Provide the [X, Y] coordinate of the cell's center where the given text is located.  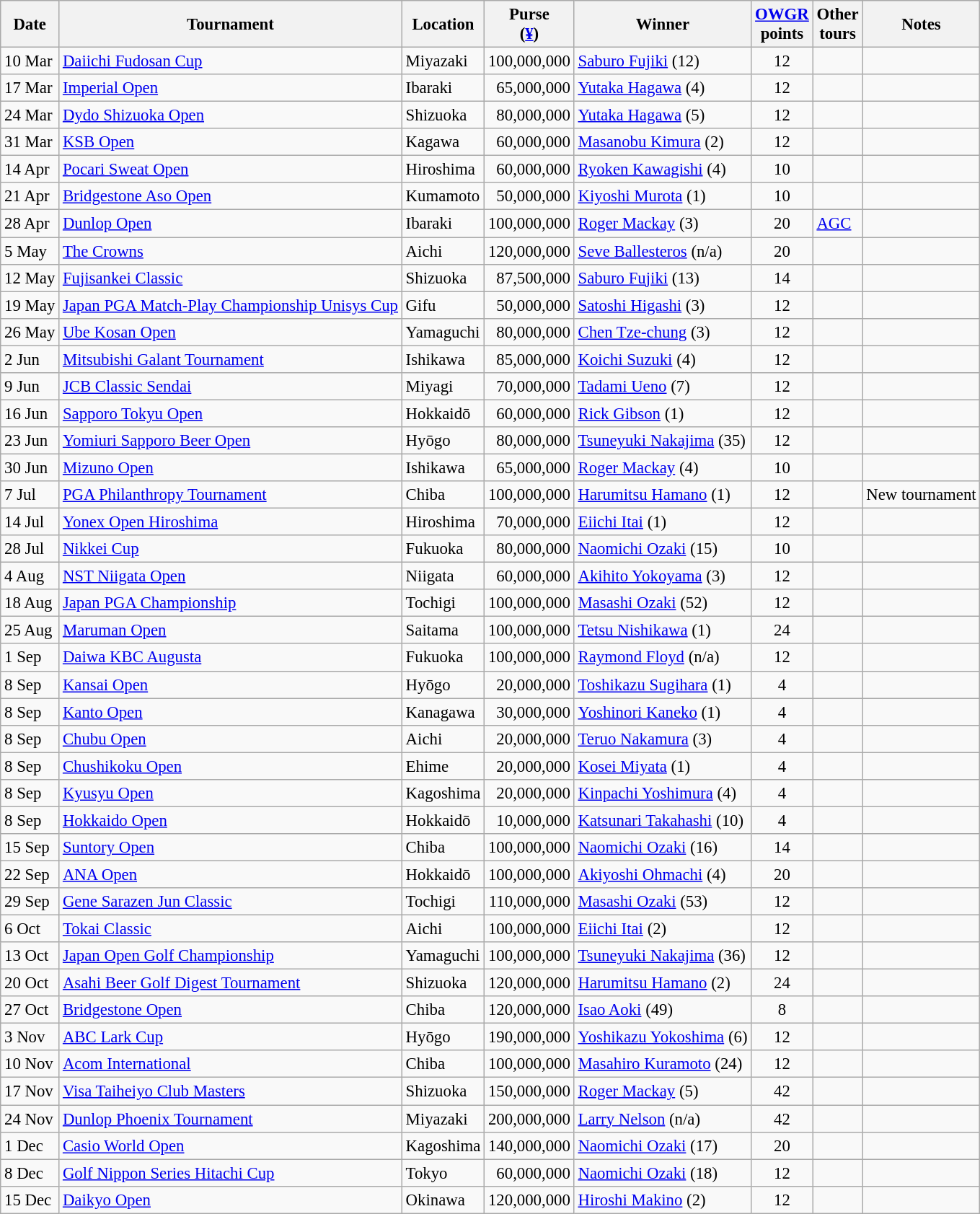
Ryoken Kawagishi (4) [663, 170]
ABC Lark Cup [231, 1037]
The Crowns [231, 251]
Eiichi Itai (1) [663, 522]
Suntory Open [231, 848]
30,000,000 [529, 712]
Imperial Open [231, 88]
190,000,000 [529, 1037]
Mitsubishi Galant Tournament [231, 359]
14 Apr [30, 170]
110,000,000 [529, 902]
Yoshinori Kaneko (1) [663, 712]
Tsuneyuki Nakajima (35) [663, 441]
Yoshikazu Yokoshima (6) [663, 1037]
Masashi Ozaki (52) [663, 603]
Katsunari Takahashi (10) [663, 820]
17 Mar [30, 88]
200,000,000 [529, 1119]
29 Sep [30, 902]
2 Jun [30, 359]
Okinawa [443, 1200]
17 Nov [30, 1091]
Gifu [443, 305]
Akiyoshi Ohmachi (4) [663, 874]
Saburo Fujiki (13) [663, 278]
Yutaka Hagawa (4) [663, 88]
Fujisankei Classic [231, 278]
24 Nov [30, 1119]
Saburo Fujiki (12) [663, 61]
Bridgestone Open [231, 1010]
Dunlop Phoenix Tournament [231, 1119]
Tsuneyuki Nakajima (36) [663, 956]
Seve Ballesteros (n/a) [663, 251]
10 Nov [30, 1064]
Rick Gibson (1) [663, 413]
Notes [922, 25]
KSB Open [231, 142]
Miyagi [443, 387]
Yomiuri Sapporo Beer Open [231, 441]
Roger Mackay (4) [663, 467]
NST Niigata Open [231, 576]
Tournament [231, 25]
28 Apr [30, 224]
Satoshi Higashi (3) [663, 305]
Koichi Suzuki (4) [663, 359]
Maruman Open [231, 630]
30 Jun [30, 467]
Gene Sarazen Jun Classic [231, 902]
Othertours [838, 25]
Kansai Open [231, 685]
OWGRpoints [782, 25]
1 Sep [30, 658]
Ube Kosan Open [231, 332]
Nikkei Cup [231, 549]
Tokyo [443, 1173]
Japan PGA Championship [231, 603]
Chubu Open [231, 739]
7 Jul [30, 495]
Purse(¥) [529, 25]
Asahi Beer Golf Digest Tournament [231, 983]
Isao Aoki (49) [663, 1010]
Naomichi Ozaki (15) [663, 549]
Kyusyu Open [231, 793]
Teruo Nakamura (3) [663, 739]
Saitama [443, 630]
Hokkaido Open [231, 820]
Yutaka Hagawa (5) [663, 115]
Japan PGA Match-Play Championship Unisys Cup [231, 305]
Visa Taiheiyo Club Masters [231, 1091]
10,000,000 [529, 820]
9 Jun [30, 387]
Niigata [443, 576]
Tokai Classic [231, 929]
28 Jul [30, 549]
Dunlop Open [231, 224]
Harumitsu Hamano (1) [663, 495]
Chushikoku Open [231, 766]
Naomichi Ozaki (18) [663, 1173]
24 Mar [30, 115]
Date [30, 25]
23 Jun [30, 441]
31 Mar [30, 142]
8 Dec [30, 1173]
Mizuno Open [231, 467]
Kumamoto [443, 197]
140,000,000 [529, 1145]
20 Oct [30, 983]
21 Apr [30, 197]
Daiichi Fudosan Cup [231, 61]
6 Oct [30, 929]
12 May [30, 278]
PGA Philanthropy Tournament [231, 495]
Tadami Ueno (7) [663, 387]
22 Sep [30, 874]
Roger Mackay (3) [663, 224]
Kiyoshi Murota (1) [663, 197]
Akihito Yokoyama (3) [663, 576]
Eiichi Itai (2) [663, 929]
18 Aug [30, 603]
Kagawa [443, 142]
Daikyo Open [231, 1200]
Golf Nippon Series Hitachi Cup [231, 1173]
3 Nov [30, 1037]
Japan Open Golf Championship [231, 956]
Acom International [231, 1064]
Ehime [443, 766]
Raymond Floyd (n/a) [663, 658]
Daiwa KBC Augusta [231, 658]
Naomichi Ozaki (17) [663, 1145]
Roger Mackay (5) [663, 1091]
8 [782, 1010]
1 Dec [30, 1145]
Dydo Shizuoka Open [231, 115]
15 Sep [30, 848]
Kanagawa [443, 712]
New tournament [922, 495]
Casio World Open [231, 1145]
Winner [663, 25]
Kosei Miyata (1) [663, 766]
Masashi Ozaki (53) [663, 902]
13 Oct [30, 956]
Toshikazu Sugihara (1) [663, 685]
Hiroshi Makino (2) [663, 1200]
14 Jul [30, 522]
10 Mar [30, 61]
Chen Tze-chung (3) [663, 332]
19 May [30, 305]
Sapporo Tokyu Open [231, 413]
26 May [30, 332]
Bridgestone Aso Open [231, 197]
25 Aug [30, 630]
Kinpachi Yoshimura (4) [663, 793]
4 Aug [30, 576]
16 Jun [30, 413]
Masahiro Kuramoto (24) [663, 1064]
AGC [838, 224]
27 Oct [30, 1010]
85,000,000 [529, 359]
Location [443, 25]
Harumitsu Hamano (2) [663, 983]
Masanobu Kimura (2) [663, 142]
Pocari Sweat Open [231, 170]
JCB Classic Sendai [231, 387]
150,000,000 [529, 1091]
Naomichi Ozaki (16) [663, 848]
Tetsu Nishikawa (1) [663, 630]
15 Dec [30, 1200]
Kanto Open [231, 712]
Larry Nelson (n/a) [663, 1119]
Yonex Open Hiroshima [231, 522]
5 May [30, 251]
ANA Open [231, 874]
87,500,000 [529, 278]
